Determine the (X, Y) coordinate at the center of the cell enclosing the given text.  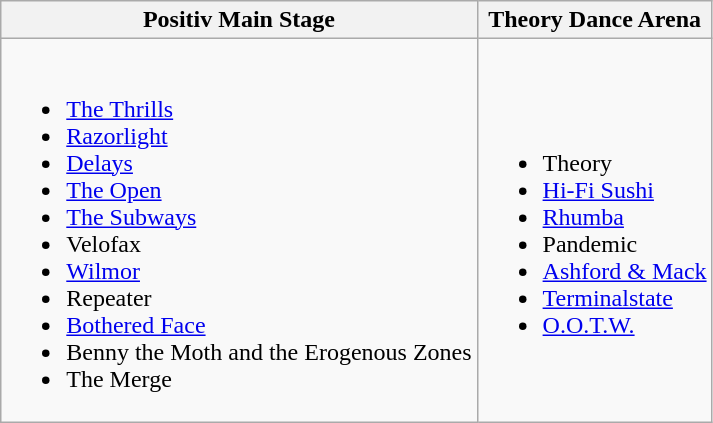
Theory Dance Arena (594, 20)
TheoryHi-Fi SushiRhumbaPandemicAshford & MackTerminalstateO.O.T.W. (594, 230)
The ThrillsRazorlightDelaysThe OpenThe SubwaysVelofaxWilmorRepeaterBothered FaceBenny the Moth and the Erogenous ZonesThe Merge (239, 230)
Positiv Main Stage (239, 20)
